Scan for the cell matching the given text and deliver its (X, Y) coordinate at center. 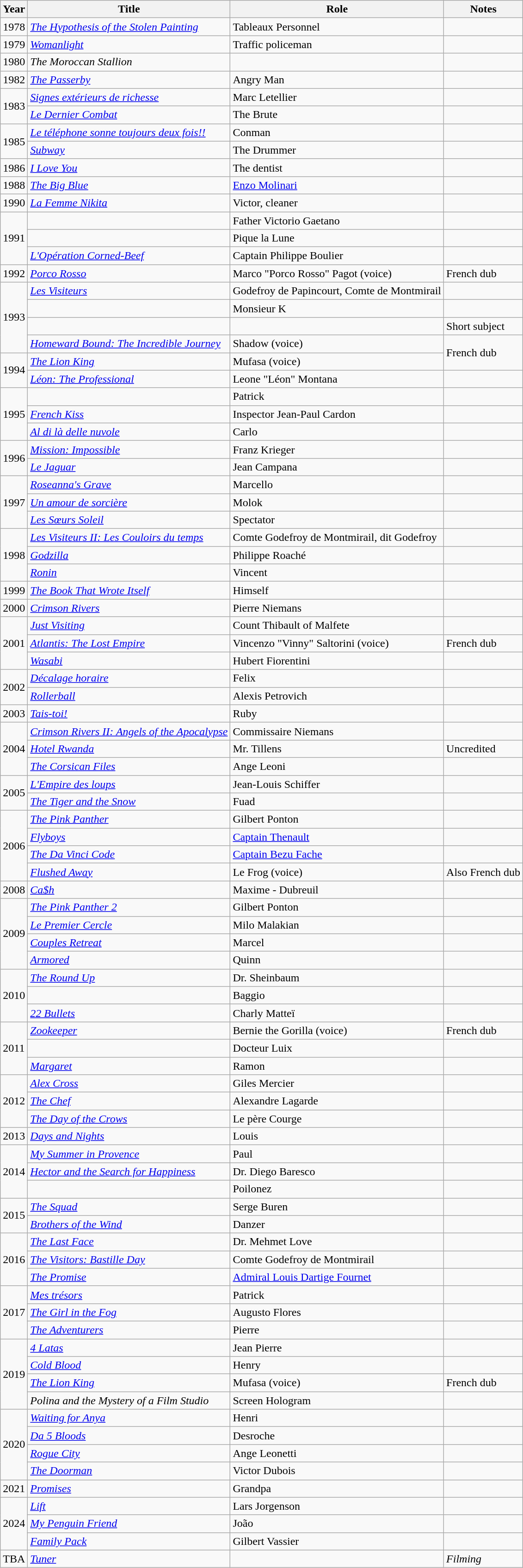
Mission: Impossible (129, 449)
Alexandre Lagarde (337, 1101)
1994 (14, 370)
Armored (129, 960)
2002 (14, 687)
Hector and the Search for Happiness (129, 1171)
1992 (14, 273)
Les Visiteurs II: Les Couloirs du temps (129, 538)
1999 (14, 590)
Also French dub (484, 872)
Rollerball (129, 696)
Tuner (129, 1559)
The Big Blue (129, 185)
2006 (14, 846)
Commissaire Niemans (337, 731)
The Adventurers (129, 1330)
Marcello (337, 484)
Comte Godefroy de Montmirail (337, 1259)
4 Latas (129, 1348)
Jean Campana (337, 467)
Le téléphone sonne toujours deux fois!! (129, 132)
The Hypothesis of the Stolen Painting (129, 27)
Pique la Lune (337, 238)
Captain Bezu Fache (337, 855)
Dr. Sheinbaum (337, 978)
The Chef (129, 1101)
Le Frog (voice) (337, 872)
Godefroy de Papincourt, Comte de Montmirail (337, 291)
Louis (337, 1136)
Short subject (484, 326)
Notes (484, 9)
1978 (14, 27)
Brothers of the Wind (129, 1224)
Traffic policeman (337, 44)
Al di là delle nuvole (129, 432)
Crimson Rivers (129, 608)
Screen Hologram (337, 1401)
Waiting for Anya (129, 1418)
Dr. Diego Baresco (337, 1171)
Jean Pierre (337, 1348)
Danzer (337, 1224)
Monsieur K (337, 309)
Mr. Tillens (337, 749)
Vincenzo "Vinny" Saltorini (voice) (337, 643)
Docteur Luix (337, 1048)
Carlo (337, 432)
2009 (14, 934)
Charly Matteï (337, 1013)
Le père Courge (337, 1119)
The Book That Wrote Itself (129, 590)
Felix (337, 678)
Mes trésors (129, 1295)
1979 (14, 44)
Gilbert Vassier (337, 1541)
1990 (14, 203)
Cold Blood (129, 1365)
1983 (14, 106)
Dr. Mehmet Love (337, 1242)
1988 (14, 185)
Rogue City (129, 1453)
Marcel (337, 942)
Victor, cleaner (337, 203)
Himself (337, 590)
Atlantis: The Lost Empire (129, 643)
Promises (129, 1488)
Admiral Louis Dartige Fournet (337, 1277)
1991 (14, 238)
1986 (14, 167)
Zookeeper (129, 1030)
2003 (14, 713)
Title (129, 9)
1993 (14, 317)
Augusto Flores (337, 1312)
Lift (129, 1506)
Inspector Jean-Paul Cardon (337, 414)
Homeward Bound: The Incredible Journey (129, 344)
1995 (14, 414)
Marc Letellier (337, 97)
Crimson Rivers II: Angels of the Apocalypse (129, 731)
Da 5 Bloods (129, 1436)
Hotel Rwanda (129, 749)
1982 (14, 80)
Polina and the Mystery of a Film Studio (129, 1401)
2013 (14, 1136)
Year (14, 9)
Lars Jorgenson (337, 1506)
The Moroccan Stallion (129, 62)
Tais-toi! (129, 713)
Roseanna's Grave (129, 484)
La Femme Nikita (129, 203)
The Doorman (129, 1471)
Captain Thenault (337, 837)
Giles Mercier (337, 1084)
Conman (337, 132)
Filming (484, 1559)
Ramon (337, 1066)
Philippe Roaché (337, 555)
Ca$h (129, 890)
Le Jaguar (129, 467)
Fuad (337, 802)
Desroche (337, 1436)
The Pink Panther 2 (129, 907)
Shadow (voice) (337, 344)
Comte Godefroy de Montmirail, dit Godefroy (337, 538)
Signes extérieurs de richesse (129, 97)
2005 (14, 793)
The Round Up (129, 978)
Henry (337, 1365)
The dentist (337, 167)
2011 (14, 1048)
Flushed Away (129, 872)
The Da Vinci Code (129, 855)
The Promise (129, 1277)
Enzo Molinari (337, 185)
João (337, 1524)
My Penguin Friend (129, 1524)
2010 (14, 995)
L'Empire des loups (129, 784)
The Drummer (337, 150)
2014 (14, 1171)
22 Bullets (129, 1013)
Womanlight (129, 44)
1997 (14, 502)
2004 (14, 749)
Franz Krieger (337, 449)
My Summer in Provence (129, 1154)
Un amour de sorcière (129, 502)
2016 (14, 1259)
Ange Leoni (337, 766)
Milo Malakian (337, 925)
The Tiger and the Snow (129, 802)
Days and Nights (129, 1136)
Henri (337, 1418)
Ronin (129, 573)
Léon: The Professional (129, 379)
The Day of the Crows (129, 1119)
2020 (14, 1444)
L'Opération Corned-Beef (129, 256)
Les Sœurs Soleil (129, 520)
The Squad (129, 1207)
The Passerby (129, 80)
1980 (14, 62)
The Pink Panther (129, 819)
2021 (14, 1488)
2001 (14, 643)
Jean-Louis Schiffer (337, 784)
Le Premier Cercle (129, 925)
Godzilla (129, 555)
Tableaux Personnel (337, 27)
The Last Face (129, 1242)
2015 (14, 1215)
Poilonez (337, 1189)
Quinn (337, 960)
TBA (14, 1559)
Flyboys (129, 837)
Captain Philippe Boulier (337, 256)
Uncredited (484, 749)
Spectator (337, 520)
Paul (337, 1154)
Couples Retreat (129, 942)
French Kiss (129, 414)
Victor Dubois (337, 1471)
Bernie the Gorilla (voice) (337, 1030)
Leone "Léon" Montana (337, 379)
1996 (14, 458)
Angry Man (337, 80)
Porco Rosso (129, 273)
Alex Cross (129, 1084)
Décalage horaire (129, 678)
Just Visiting (129, 626)
Le Dernier Combat (129, 115)
Maxime - Dubreuil (337, 890)
Serge Buren (337, 1207)
I Love You (129, 167)
Wasabi (129, 661)
Vincent (337, 573)
The Girl in the Fog (129, 1312)
2017 (14, 1312)
Father Victorio Gaetano (337, 221)
1998 (14, 555)
2000 (14, 608)
2024 (14, 1524)
Hubert Fiorentini (337, 661)
Ruby (337, 713)
The Brute (337, 115)
Margaret (129, 1066)
2012 (14, 1101)
The Visitors: Bastille Day (129, 1259)
Grandpa (337, 1488)
1985 (14, 141)
Baggio (337, 995)
The Corsican Files (129, 766)
Count Thibault of Malfete (337, 626)
Family Pack (129, 1541)
Pierre Niemans (337, 608)
Molok (337, 502)
Les Visiteurs (129, 291)
2008 (14, 890)
Ange Leonetti (337, 1453)
2019 (14, 1374)
Alexis Petrovich (337, 696)
Pierre (337, 1330)
Subway (129, 150)
Role (337, 9)
Marco "Porco Rosso" Pagot (voice) (337, 273)
